Output the (X, Y) coordinate of the center of the cell containing the given text.  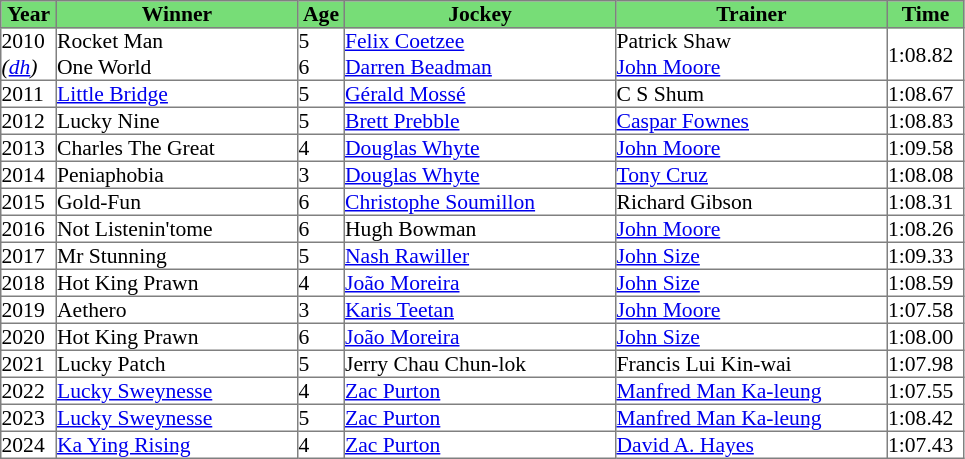
Jerry Chau Chun-lok (480, 364)
1:07.55 (925, 390)
Richard Gibson (752, 202)
2011 (29, 94)
C S Shum (752, 94)
2010(dh) (29, 54)
56 (321, 54)
Gold-Fun (177, 202)
Lucky Patch (177, 364)
2018 (29, 282)
1:08.31 (925, 202)
Mr Stunning (177, 256)
Felix CoetzeeDarren Beadman (480, 54)
1:09.33 (925, 256)
Little Bridge (177, 94)
2012 (29, 120)
Brett Prebble (480, 120)
1:08.82 (925, 54)
1:08.67 (925, 94)
Lucky Nine (177, 120)
1:08.00 (925, 336)
Nash Rawiller (480, 256)
Christophe Soumillon (480, 202)
Karis Teetan (480, 310)
1:08.42 (925, 418)
2019 (29, 310)
Peniaphobia (177, 174)
Ka Ying Rising (177, 444)
2016 (29, 228)
Aethero (177, 310)
Winner (177, 14)
2015 (29, 202)
Tony Cruz (752, 174)
Rocket ManOne World (177, 54)
2013 (29, 148)
David A. Hayes (752, 444)
Age (321, 14)
2022 (29, 390)
1:08.08 (925, 174)
Charles The Great (177, 148)
1:08.59 (925, 282)
1:07.98 (925, 364)
2024 (29, 444)
Jockey (480, 14)
1:08.26 (925, 228)
2021 (29, 364)
Patrick ShawJohn Moore (752, 54)
Francis Lui Kin-wai (752, 364)
Trainer (752, 14)
1:08.83 (925, 120)
2017 (29, 256)
1:07.43 (925, 444)
Gérald Mossé (480, 94)
Caspar Fownes (752, 120)
2020 (29, 336)
1:09.58 (925, 148)
Not Listenin'tome (177, 228)
1:07.58 (925, 310)
Hugh Bowman (480, 228)
2023 (29, 418)
2014 (29, 174)
Time (925, 14)
Year (29, 14)
